Capture the cell that displays the provided text and extract its (x, y) central coordinate. 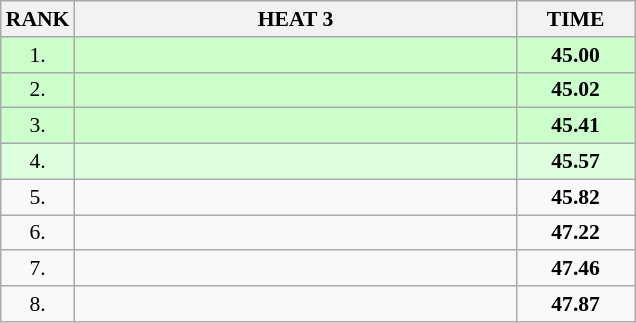
TIME (576, 19)
47.87 (576, 304)
47.46 (576, 269)
45.02 (576, 90)
45.41 (576, 126)
3. (38, 126)
2. (38, 90)
5. (38, 197)
45.57 (576, 162)
47.22 (576, 233)
RANK (38, 19)
4. (38, 162)
45.00 (576, 55)
HEAT 3 (295, 19)
8. (38, 304)
7. (38, 269)
6. (38, 233)
45.82 (576, 197)
1. (38, 55)
